Scan for the cell matching the given text and deliver its [x, y] coordinate at center. 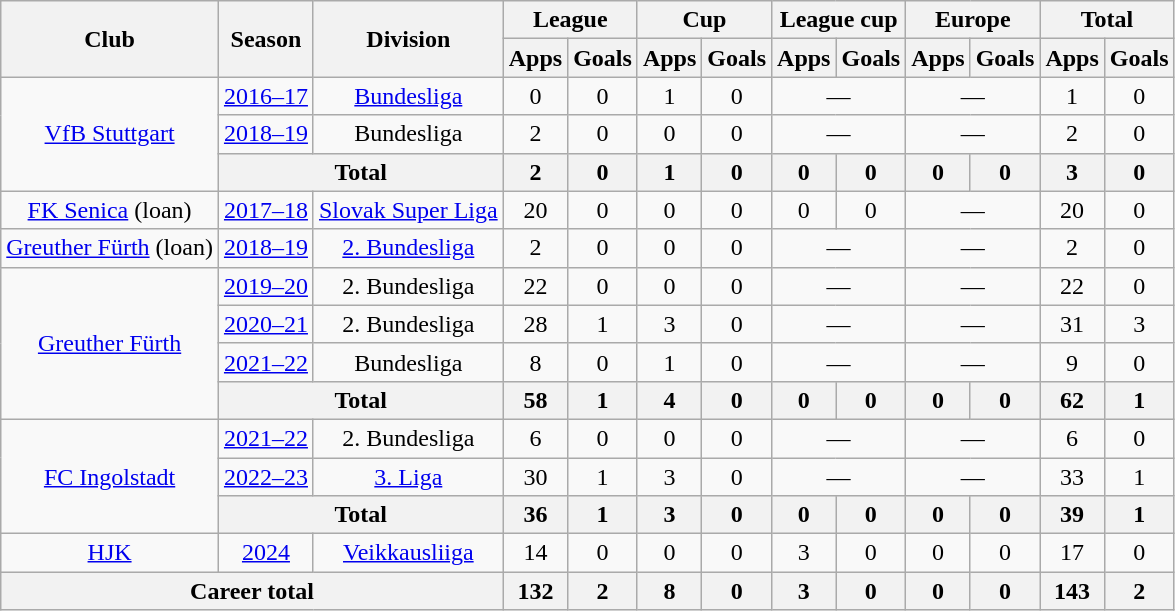
31 [1072, 324]
Career total [252, 591]
62 [1072, 400]
Greuther Fürth [110, 343]
3. Liga [408, 477]
2024 [266, 553]
Europe [973, 20]
132 [535, 591]
28 [535, 324]
Veikkausliiga [408, 553]
14 [535, 553]
4 [669, 400]
2019–20 [266, 286]
Division [408, 39]
33 [1072, 477]
FC Ingolstadt [110, 476]
143 [1072, 591]
Club [110, 39]
2016–17 [266, 96]
FK Senica (loan) [110, 210]
League cup [839, 20]
HJK [110, 553]
2017–18 [266, 210]
36 [535, 515]
League [570, 20]
30 [535, 477]
Greuther Fürth (loan) [110, 248]
2022–23 [266, 477]
39 [1072, 515]
17 [1072, 553]
Season [266, 39]
VfB Stuttgart [110, 134]
9 [1072, 362]
Slovak Super Liga [408, 210]
2020–21 [266, 324]
58 [535, 400]
Cup [704, 20]
